Output the (X, Y) coordinate of the center of the cell containing the given text.  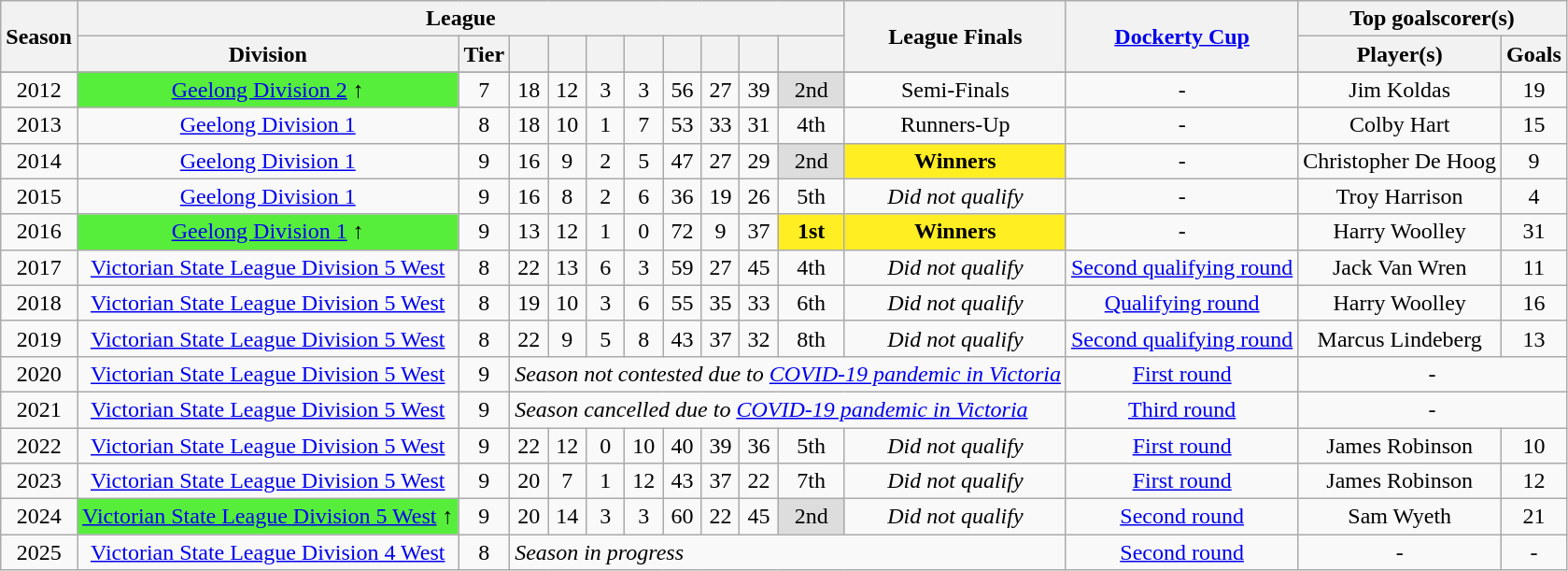
14 (568, 517)
56 (682, 90)
2017 (39, 267)
2021 (39, 409)
6th (811, 303)
32 (758, 338)
60 (682, 517)
2019 (39, 338)
1st (811, 232)
4 (1534, 196)
2020 (39, 374)
2014 (39, 161)
2016 (39, 232)
2023 (39, 481)
8th (811, 338)
47 (682, 161)
Victorian State League Division 4 West (267, 552)
21 (1534, 517)
53 (682, 125)
59 (682, 267)
Marcus Lindeberg (1400, 338)
Victorian State League Division 5 West ↑ (267, 517)
Division (267, 54)
2022 (39, 446)
2018 (39, 303)
League Finals (954, 36)
League (460, 19)
Jim Koldas (1400, 90)
11 (1534, 267)
Sam Wyeth (1400, 517)
55 (682, 303)
Season cancelled due to COVID-19 pandemic in Victoria (788, 409)
Third round (1181, 409)
Player(s) (1400, 54)
Top goalscorer(s) (1433, 19)
Runners-Up (954, 125)
2024 (39, 517)
15 (1534, 125)
35 (721, 303)
40 (682, 446)
2015 (39, 196)
Season (39, 36)
Season in progress (788, 552)
26 (758, 196)
Tier (484, 54)
2025 (39, 552)
Semi-Finals (954, 90)
7th (811, 481)
Troy Harrison (1400, 196)
Qualifying round (1181, 303)
2013 (39, 125)
Geelong Division 1 ↑ (267, 232)
Goals (1534, 54)
Geelong Division 2 ↑ (267, 90)
Colby Hart (1400, 125)
2012 (39, 90)
Jack Van Wren (1400, 267)
29 (758, 161)
Season not contested due to COVID-19 pandemic in Victoria (788, 374)
Christopher De Hoog (1400, 161)
72 (682, 232)
Dockerty Cup (1181, 36)
